Pinpoint the cell where the given text exists, returning its [x, y] midpoint coordinate. 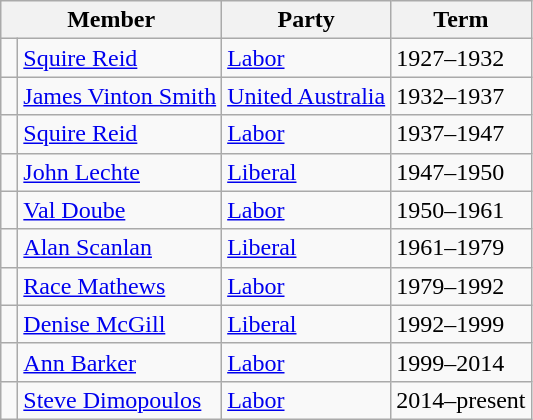
Alan Scanlan [120, 248]
1947–1950 [461, 172]
Term [461, 20]
1937–1947 [461, 134]
1999–2014 [461, 362]
John Lechte [120, 172]
1992–1999 [461, 324]
Member [112, 20]
2014–present [461, 400]
1932–1937 [461, 96]
Val Doube [120, 210]
1950–1961 [461, 210]
Party [306, 20]
United Australia [306, 96]
Steve Dimopoulos [120, 400]
Ann Barker [120, 362]
James Vinton Smith [120, 96]
1979–1992 [461, 286]
Race Mathews [120, 286]
Denise McGill [120, 324]
1961–1979 [461, 248]
1927–1932 [461, 58]
